Return the (X, Y) coordinate for the center point of the cell that contains the specified text.  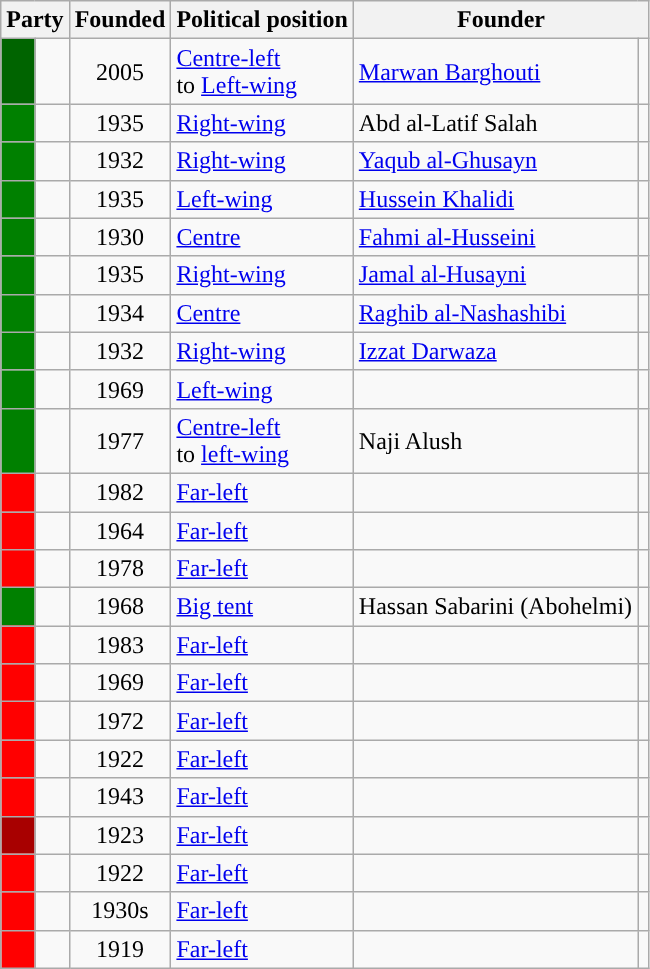
Political position (262, 20)
Izzat Darwaza (495, 351)
2005 (120, 72)
1930 (120, 237)
1972 (120, 721)
Centre-leftto left-wing (262, 440)
1943 (120, 797)
Naji Alush (495, 440)
Founded (120, 20)
Raghib al-Nashashibi (495, 313)
1923 (120, 835)
Hussein Khalidi (495, 199)
1930s (120, 911)
1982 (120, 492)
Party (35, 20)
Founder (500, 20)
Marwan Barghouti (495, 72)
1978 (120, 569)
1964 (120, 531)
1934 (120, 313)
Hassan Sabarini (Abohelmi) (495, 607)
Abd al-Latif Salah (495, 123)
1968 (120, 607)
1919 (120, 949)
1977 (120, 440)
Centre-leftto Left-wing (262, 72)
Big tent (262, 607)
1983 (120, 645)
Jamal al-Husayni (495, 275)
Yaqub al-Ghusayn (495, 161)
Fahmi al-Husseini (495, 237)
